Determine the (x, y) coordinate at the center of the cell enclosing the given text.  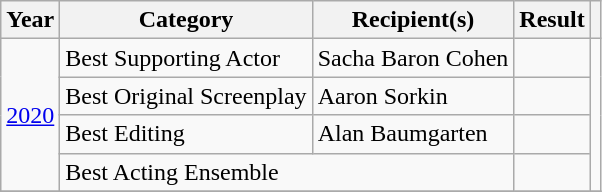
2020 (30, 115)
Alan Baumgarten (413, 134)
Result (552, 20)
Recipient(s) (413, 20)
Best Editing (186, 134)
Best Original Screenplay (186, 96)
Sacha Baron Cohen (413, 58)
Best Acting Ensemble (287, 172)
Category (186, 20)
Aaron Sorkin (413, 96)
Year (30, 20)
Best Supporting Actor (186, 58)
